Search for the cell housing the specified text and yield its (x, y) center coordinate. 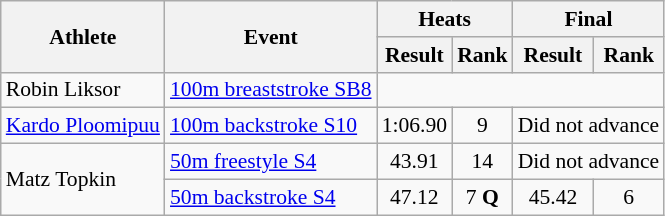
9 (482, 126)
Heats (445, 19)
Kardo Ploomipuu (83, 126)
50m backstroke S4 (271, 197)
50m freestyle S4 (271, 162)
Final (589, 19)
Matz Topkin (83, 180)
Robin Liksor (83, 90)
1:06.90 (414, 126)
6 (628, 197)
45.42 (554, 197)
Event (271, 36)
100m breaststroke SB8 (271, 90)
47.12 (414, 197)
Athlete (83, 36)
7 Q (482, 197)
43.91 (414, 162)
100m backstroke S10 (271, 126)
14 (482, 162)
